Extract the (X, Y) coordinate from the center of the cell holding the provided text.  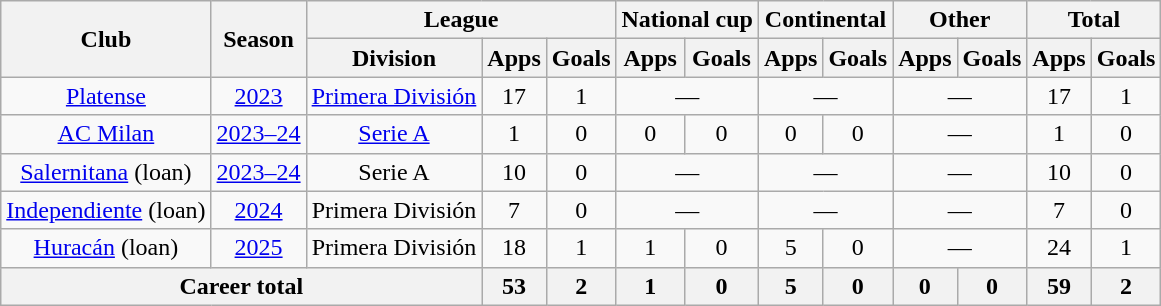
National cup (687, 20)
24 (1059, 248)
Total (1094, 20)
Division (394, 58)
2023 (258, 96)
Career total (242, 286)
Club (106, 39)
18 (514, 248)
Continental (825, 20)
Salernitana (loan) (106, 172)
Huracán (loan) (106, 248)
Independiente (loan) (106, 210)
Season (258, 39)
Platense (106, 96)
League (461, 20)
53 (514, 286)
2025 (258, 248)
AC Milan (106, 134)
2024 (258, 210)
59 (1059, 286)
Other (960, 20)
